Capture the cell that displays the provided text and extract its [X, Y] central coordinate. 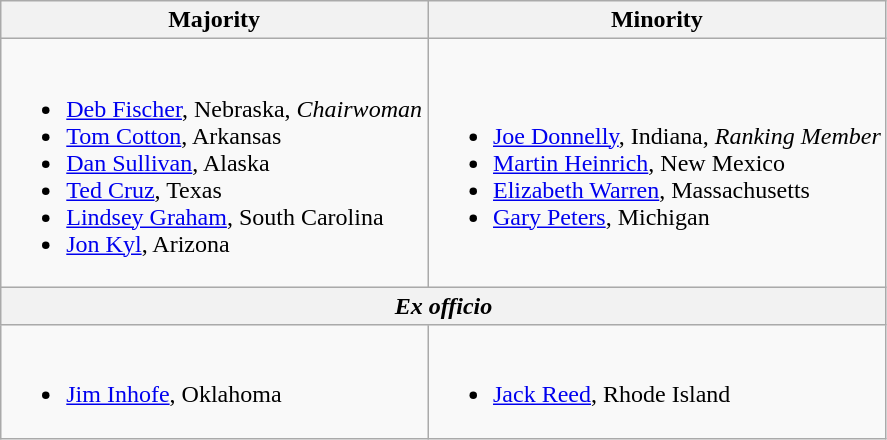
Joe Donnelly, Indiana, Ranking MemberMartin Heinrich, New MexicoElizabeth Warren, MassachusettsGary Peters, Michigan [658, 163]
Jack Reed, Rhode Island [658, 382]
Jim Inhofe, Oklahoma [214, 382]
Minority [658, 20]
Majority [214, 20]
Deb Fischer, Nebraska, ChairwomanTom Cotton, ArkansasDan Sullivan, AlaskaTed Cruz, TexasLindsey Graham, South CarolinaJon Kyl, Arizona [214, 163]
Ex officio [444, 306]
